Extract the [x, y] coordinate from the center of the cell holding the provided text.  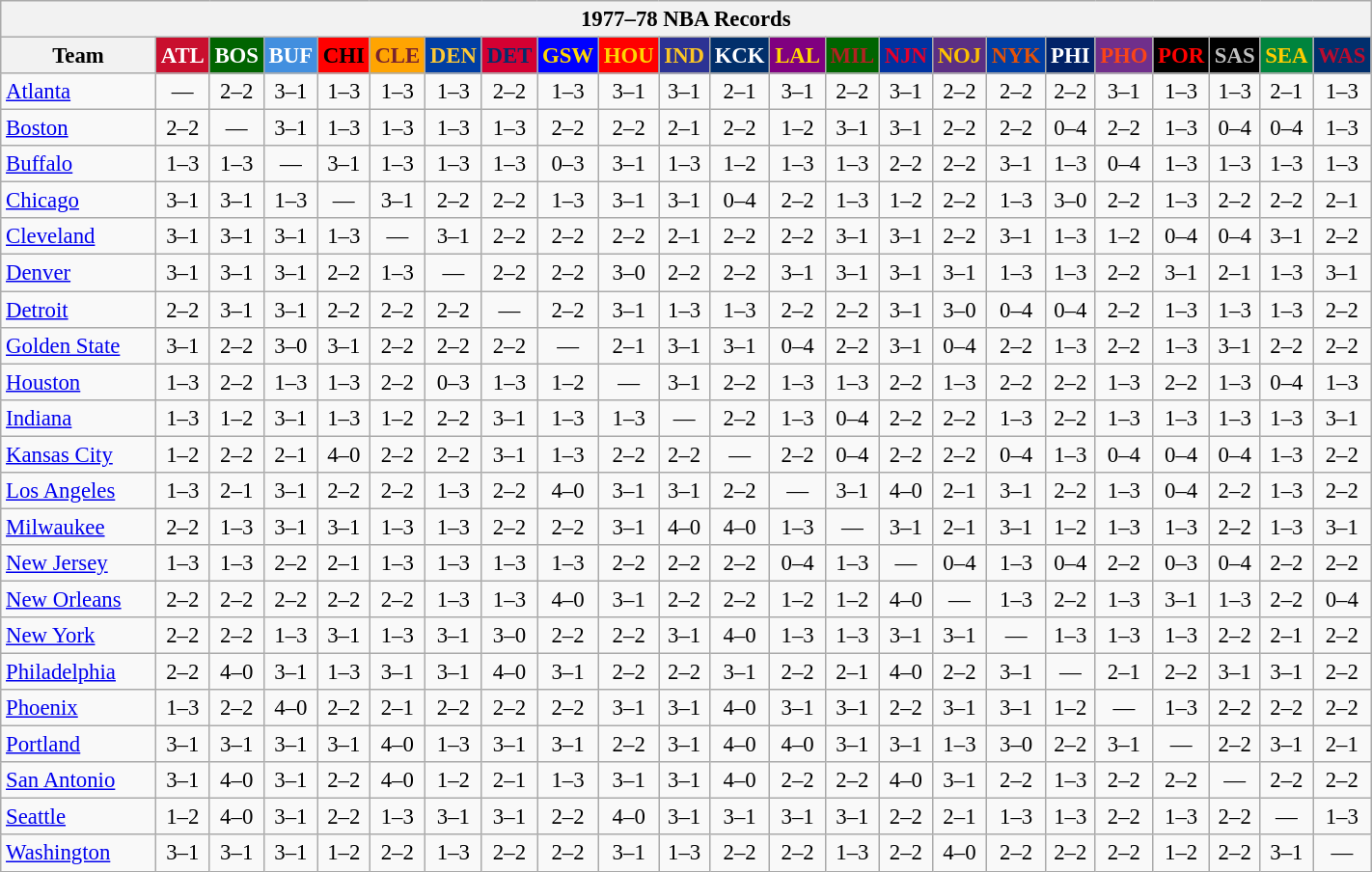
POR [1181, 56]
DET [509, 56]
NYK [1017, 56]
Cleveland [79, 236]
DEN [453, 56]
NOJ [959, 56]
Philadelphia [79, 672]
Denver [79, 273]
New Jersey [79, 563]
ATL [182, 56]
Team [79, 56]
BOS [236, 56]
1977–78 NBA Records [686, 19]
Houston [79, 382]
Indiana [79, 418]
SAS [1234, 56]
New Orleans [79, 599]
WAS [1342, 56]
San Antonio [79, 780]
Boston [79, 128]
LAL [797, 56]
Los Angeles [79, 491]
CHI [343, 56]
Milwaukee [79, 527]
NJN [905, 56]
CLE [398, 56]
PHO [1124, 56]
PHI [1071, 56]
Portland [79, 745]
KCK [739, 56]
Detroit [79, 310]
Buffalo [79, 164]
Seattle [79, 817]
Chicago [79, 201]
Golden State [79, 345]
Phoenix [79, 708]
GSW [568, 56]
SEA [1287, 56]
New York [79, 636]
Kansas City [79, 454]
Washington [79, 854]
Atlanta [79, 92]
IND [684, 56]
HOU [629, 56]
MIL [852, 56]
BUF [290, 56]
